Capture the cell that displays the provided text and extract its (x, y) central coordinate. 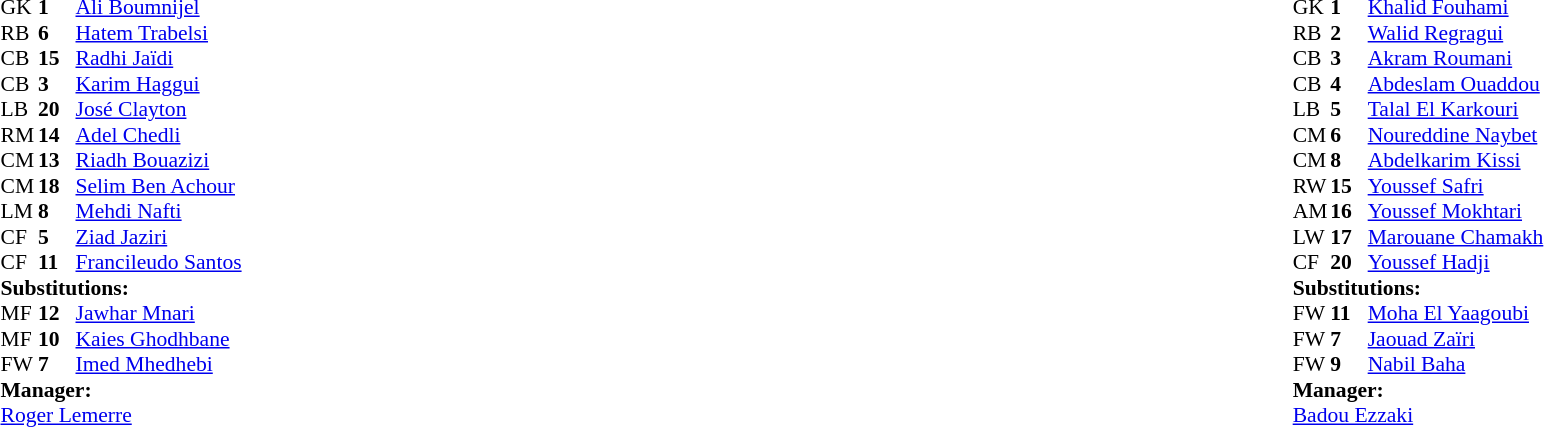
LM (19, 211)
Imed Mhedhebi (159, 365)
16 (1349, 211)
14 (57, 135)
Ziad Jaziri (159, 237)
Selim Ben Achour (159, 186)
Radhi Jaïdi (159, 59)
4 (1349, 84)
18 (57, 186)
Youssef Hadji (1456, 263)
Adel Chedli (159, 135)
Karim Haggui (159, 84)
Walid Regragui (1456, 33)
17 (1349, 237)
Kaies Ghodhbane (159, 339)
Nabil Baha (1456, 365)
José Clayton (159, 109)
Mehdi Nafti (159, 211)
RW (1312, 186)
Jawhar Mnari (159, 313)
Youssef Mokhtari (1456, 211)
RM (19, 135)
Talal El Karkouri (1456, 109)
Riadh Bouazizi (159, 161)
Abdeslam Ouaddou (1456, 84)
10 (57, 339)
13 (57, 161)
Moha El Yaagoubi (1456, 313)
Abdelkarim Kissi (1456, 161)
12 (57, 313)
Youssef Safri (1456, 186)
2 (1349, 33)
LW (1312, 237)
Jaouad Zaïri (1456, 339)
AM (1312, 211)
9 (1349, 365)
Francileudo Santos (159, 263)
Noureddine Naybet (1456, 135)
Marouane Chamakh (1456, 237)
Akram Roumani (1456, 59)
Hatem Trabelsi (159, 33)
